Determine the [x, y] coordinate at the center of the cell enclosing the given text.  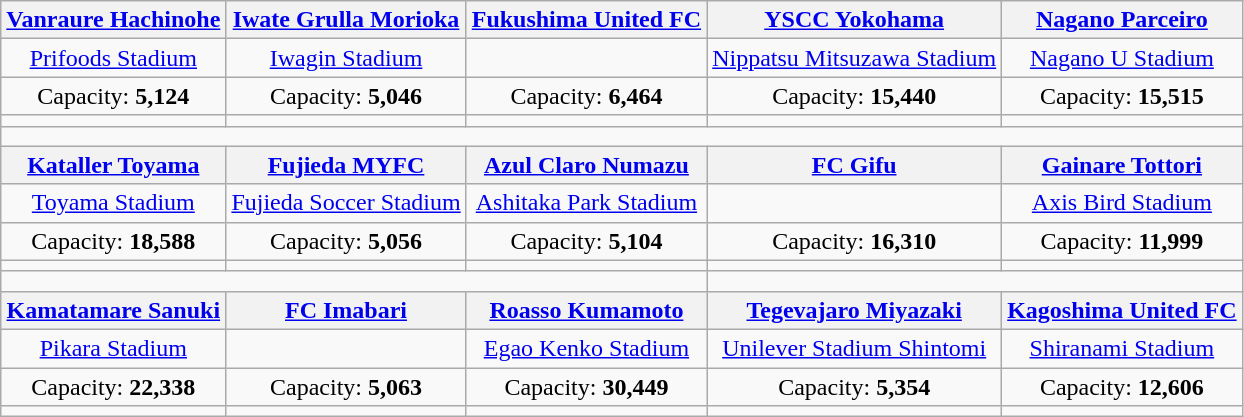
Axis Bird Stadium [1122, 203]
Tegevajaro Miyazaki [854, 310]
YSCC Yokohama [854, 20]
Vanraure Hachinohe [114, 20]
Capacity: 11,999 [1122, 241]
Capacity: 5,104 [586, 241]
Shiranami Stadium [1122, 348]
Nagano U Stadium [1122, 58]
Egao Kenko Stadium [586, 348]
FC Imabari [346, 310]
Unilever Stadium Shintomi [854, 348]
Capacity: 30,449 [586, 387]
Toyama Stadium [114, 203]
Gainare Tottori [1122, 165]
Capacity: 16,310 [854, 241]
Ashitaka Park Stadium [586, 203]
Iwate Grulla Morioka [346, 20]
Capacity: 6,464 [586, 96]
Capacity: 5,354 [854, 387]
Iwagin Stadium [346, 58]
Capacity: 15,440 [854, 96]
Fujieda Soccer Stadium [346, 203]
Nagano Parceiro [1122, 20]
Fujieda MYFC [346, 165]
Nippatsu Mitsuzawa Stadium [854, 58]
Azul Claro Numazu [586, 165]
Capacity: 5,124 [114, 96]
Roasso Kumamoto [586, 310]
Capacity: 5,063 [346, 387]
Pikara Stadium [114, 348]
Kagoshima United FC [1122, 310]
Kataller Toyama [114, 165]
Capacity: 5,046 [346, 96]
FC Gifu [854, 165]
Kamatamare Sanuki [114, 310]
Capacity: 15,515 [1122, 96]
Capacity: 18,588 [114, 241]
Capacity: 12,606 [1122, 387]
Fukushima United FC [586, 20]
Capacity: 22,338 [114, 387]
Capacity: 5,056 [346, 241]
Prifoods Stadium [114, 58]
